Determine the (X, Y) coordinate at the center of the cell enclosing the given text.  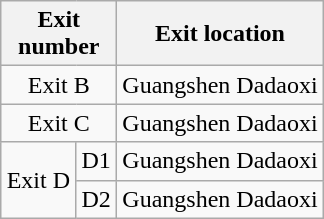
Exit D (38, 180)
D2 (96, 199)
Exit number (59, 34)
Exit C (59, 123)
D1 (96, 161)
Exit location (220, 34)
Exit B (59, 85)
